Locate the cell with the specified text and output its [x, y] center coordinate. 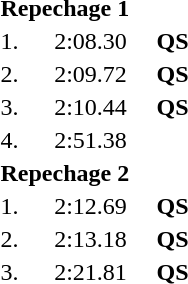
2:09.72 [90, 74]
2:12.69 [90, 206]
2:51.38 [90, 140]
2:10.44 [90, 107]
2:13.18 [90, 239]
2:08.30 [90, 41]
